Locate the cell with the specified text and output its [X, Y] center coordinate. 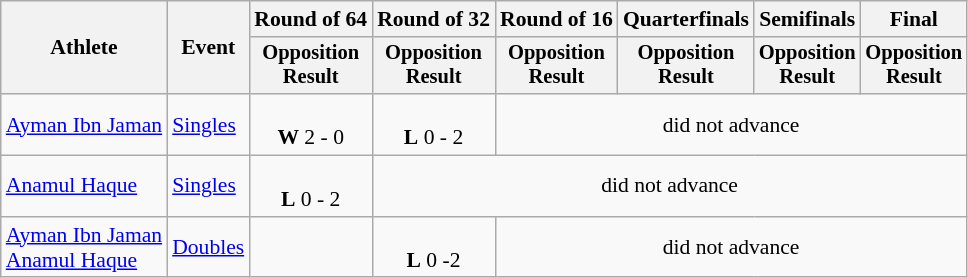
Ayman Ibn JamanAnamul Haque [84, 248]
Quarterfinals [686, 19]
L 0 -2 [434, 248]
Athlete [84, 48]
Anamul Haque [84, 186]
W 2 - 0 [310, 124]
Semifinals [808, 19]
Round of 32 [434, 19]
Event [208, 48]
Round of 64 [310, 19]
Ayman Ibn Jaman [84, 124]
Final [914, 19]
Round of 16 [556, 19]
Doubles [208, 248]
